Return (X, Y) of the center of cell containing provided text 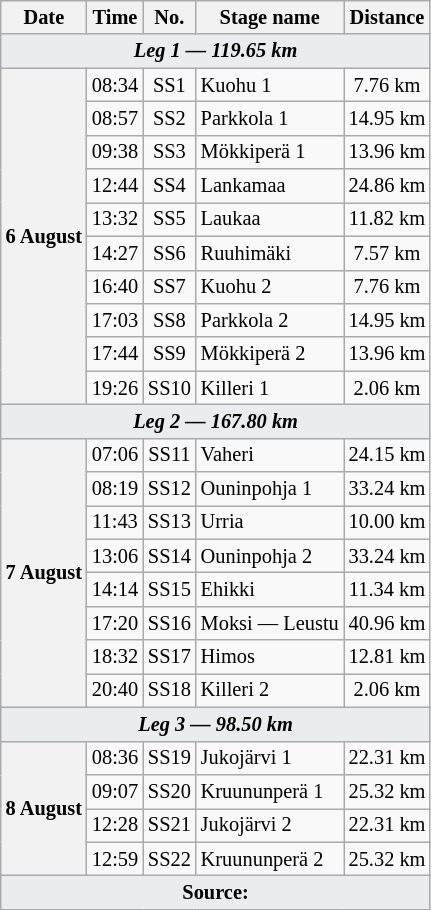
Kruununperä 2 (270, 859)
SS18 (170, 690)
Jukojärvi 1 (270, 758)
SS6 (170, 253)
Kuohu 2 (270, 287)
Distance (388, 17)
Kruununperä 1 (270, 791)
Urria (270, 522)
Leg 1 — 119.65 km (216, 51)
20:40 (115, 690)
7 August (44, 572)
SS19 (170, 758)
Killeri 2 (270, 690)
SS7 (170, 287)
SS14 (170, 556)
Jukojärvi 2 (270, 825)
12:44 (115, 186)
SS13 (170, 522)
17:44 (115, 354)
Ouninpohja 2 (270, 556)
09:07 (115, 791)
Ruuhimäki (270, 253)
Date (44, 17)
SS21 (170, 825)
12.81 km (388, 657)
SS16 (170, 623)
10.00 km (388, 522)
Parkkola 2 (270, 320)
8 August (44, 808)
7.57 km (388, 253)
No. (170, 17)
08:57 (115, 118)
11.82 km (388, 219)
SS8 (170, 320)
08:34 (115, 85)
Laukaa (270, 219)
Moksi — Leustu (270, 623)
SS3 (170, 152)
18:32 (115, 657)
17:03 (115, 320)
Leg 3 — 98.50 km (216, 724)
Time (115, 17)
24.86 km (388, 186)
SS4 (170, 186)
SS10 (170, 388)
12:28 (115, 825)
16:40 (115, 287)
11:43 (115, 522)
Kuohu 1 (270, 85)
09:38 (115, 152)
Mökkiperä 2 (270, 354)
SS15 (170, 589)
SS22 (170, 859)
SS2 (170, 118)
08:19 (115, 489)
24.15 km (388, 455)
Himos (270, 657)
6 August (44, 236)
Vaheri (270, 455)
Ehikki (270, 589)
SS5 (170, 219)
19:26 (115, 388)
Leg 2 — 167.80 km (216, 421)
17:20 (115, 623)
SS11 (170, 455)
13:32 (115, 219)
Killeri 1 (270, 388)
SS12 (170, 489)
Stage name (270, 17)
Mökkiperä 1 (270, 152)
08:36 (115, 758)
Parkkola 1 (270, 118)
40.96 km (388, 623)
SS20 (170, 791)
SS9 (170, 354)
13:06 (115, 556)
Source: (216, 892)
07:06 (115, 455)
Ouninpohja 1 (270, 489)
SS1 (170, 85)
12:59 (115, 859)
14:27 (115, 253)
14:14 (115, 589)
Lankamaa (270, 186)
SS17 (170, 657)
11.34 km (388, 589)
